Pinpoint the cell where the given text exists, returning its [x, y] midpoint coordinate. 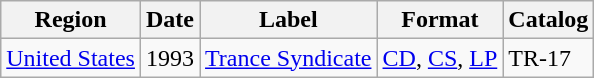
Region [71, 20]
Trance Syndicate [288, 58]
1993 [170, 58]
United States [71, 58]
TR-17 [548, 58]
Catalog [548, 20]
Date [170, 20]
Format [440, 20]
CD, CS, LP [440, 58]
Label [288, 20]
